Capture the cell that displays the provided text and extract its (x, y) central coordinate. 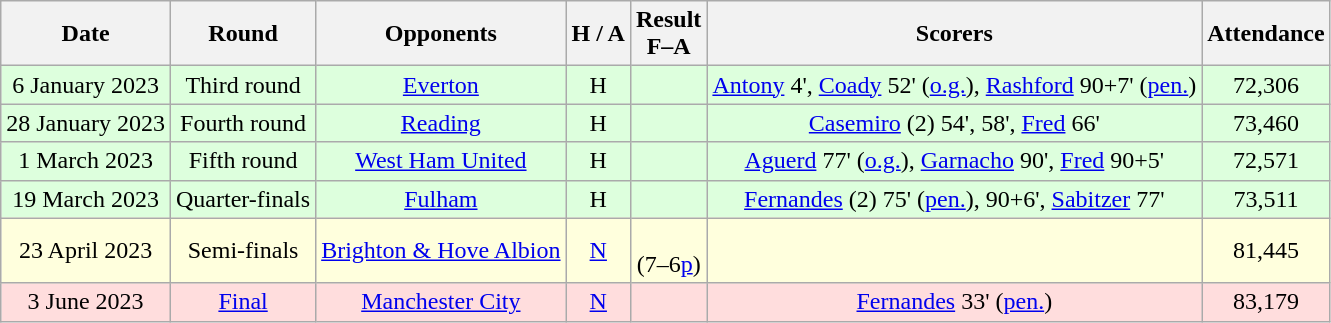
H / A (598, 34)
Semi-finals (242, 250)
Fernandes 33' (pen.) (954, 302)
(7–6p) (668, 250)
Antony 4', Coady 52' (o.g.), Rashford 90+7' (pen.) (954, 85)
Everton (441, 85)
73,511 (1266, 199)
Attendance (1266, 34)
Manchester City (441, 302)
ResultF–A (668, 34)
81,445 (1266, 250)
Round (242, 34)
Fernandes (2) 75' (pen.), 90+6', Sabitzer 77' (954, 199)
Brighton & Hove Albion (441, 250)
West Ham United (441, 161)
Fulham (441, 199)
Reading (441, 123)
Final (242, 302)
23 April 2023 (86, 250)
6 January 2023 (86, 85)
1 March 2023 (86, 161)
Date (86, 34)
3 June 2023 (86, 302)
Third round (242, 85)
Opponents (441, 34)
Quarter-finals (242, 199)
Aguerd 77' (o.g.), Garnacho 90', Fred 90+5' (954, 161)
72,571 (1266, 161)
Fifth round (242, 161)
Scorers (954, 34)
72,306 (1266, 85)
28 January 2023 (86, 123)
Fourth round (242, 123)
83,179 (1266, 302)
19 March 2023 (86, 199)
73,460 (1266, 123)
Casemiro (2) 54', 58', Fred 66' (954, 123)
